Locate the cell with the specified text and output its [x, y] center coordinate. 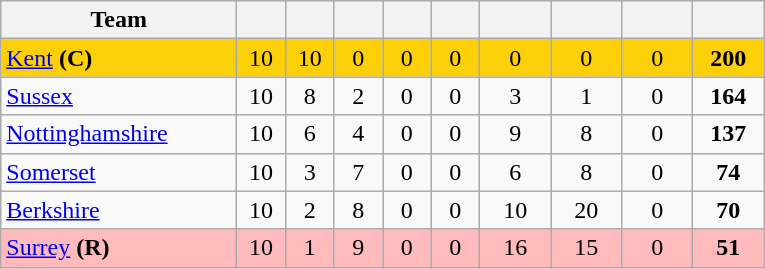
4 [358, 134]
200 [728, 58]
15 [586, 248]
Nottinghamshire [119, 134]
51 [728, 248]
Somerset [119, 172]
Team [119, 20]
Kent (C) [119, 58]
164 [728, 96]
Sussex [119, 96]
137 [728, 134]
20 [586, 210]
16 [516, 248]
74 [728, 172]
Berkshire [119, 210]
Surrey (R) [119, 248]
70 [728, 210]
7 [358, 172]
